Pinpoint the cell where the given text exists, returning its [x, y] midpoint coordinate. 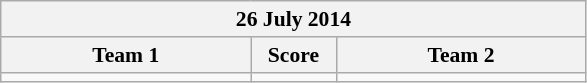
Team 1 [126, 55]
26 July 2014 [294, 19]
Score [294, 55]
Team 2 [461, 55]
